Return (X, Y) of the center of cell containing provided text 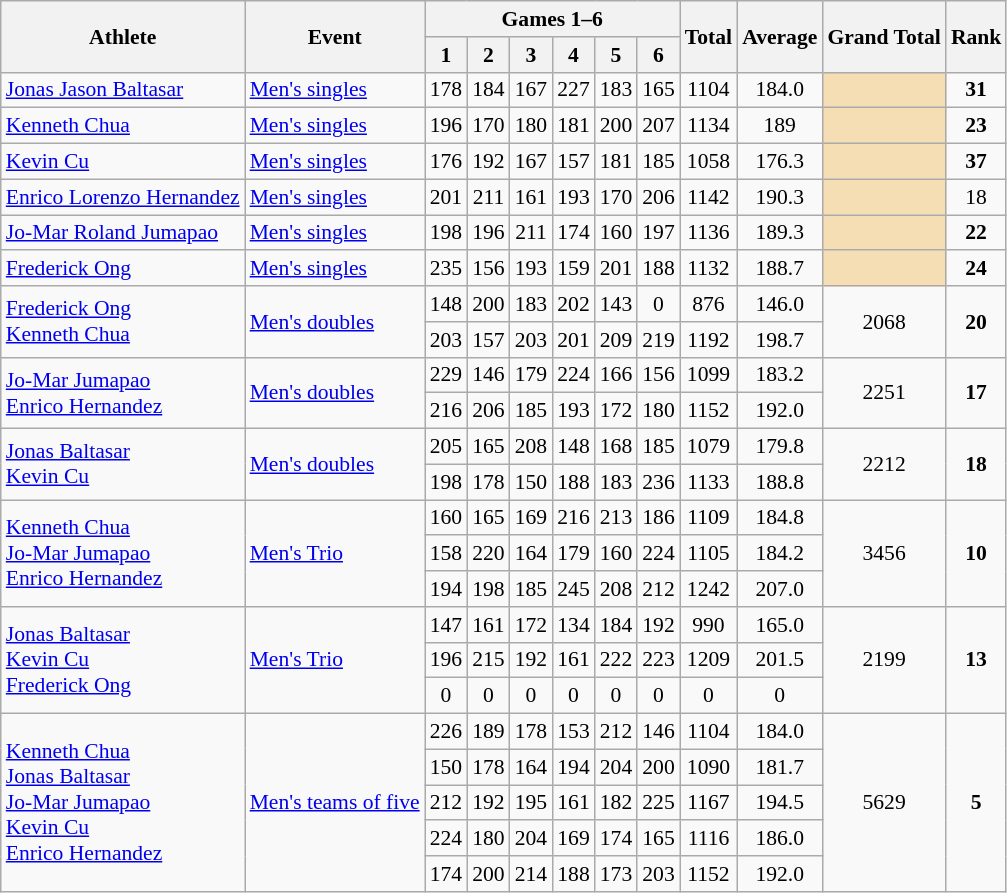
22 (976, 233)
182 (616, 803)
2068 (884, 322)
225 (658, 803)
1242 (708, 589)
190.3 (780, 197)
17 (976, 392)
146.0 (780, 304)
Jonas BaltasarKevin Cu (123, 464)
Kenneth ChuaJo-Mar JumapaoEnrico Hernandez (123, 554)
Frederick OngKenneth Chua (123, 322)
2 (488, 55)
1 (446, 55)
1167 (708, 803)
1133 (708, 482)
1090 (708, 767)
1136 (708, 233)
Frederick Ong (123, 269)
31 (976, 90)
188.8 (780, 482)
10 (976, 554)
24 (976, 269)
236 (658, 482)
13 (976, 660)
1209 (708, 660)
134 (574, 625)
990 (708, 625)
198.7 (780, 340)
Enrico Lorenzo Hernandez (123, 197)
Jo-Mar Roland Jumapao (123, 233)
215 (488, 660)
23 (976, 126)
166 (616, 375)
876 (708, 304)
Kenneth ChuaJonas BaltasarJo-Mar JumapaoKevin CuEnrico Hernandez (123, 803)
Jonas Jason Baltasar (123, 90)
1105 (708, 554)
Average (780, 36)
Grand Total (884, 36)
207 (658, 126)
2199 (884, 660)
1099 (708, 375)
188.7 (780, 269)
226 (446, 732)
195 (532, 803)
20 (976, 322)
1116 (708, 839)
Total (708, 36)
1134 (708, 126)
229 (446, 375)
184.2 (780, 554)
219 (658, 340)
179.8 (780, 447)
159 (574, 269)
1079 (708, 447)
Jo-Mar JumapaoEnrico Hernandez (123, 392)
1058 (708, 162)
4 (574, 55)
Men's teams of five (335, 803)
186.0 (780, 839)
181.7 (780, 767)
2212 (884, 464)
202 (574, 304)
222 (616, 660)
168 (616, 447)
194.5 (780, 803)
183.2 (780, 375)
213 (616, 518)
227 (574, 90)
Kevin Cu (123, 162)
1132 (708, 269)
186 (658, 518)
Rank (976, 36)
158 (446, 554)
184.8 (780, 518)
Jonas BaltasarKevin CuFrederick Ong (123, 660)
173 (616, 874)
6 (658, 55)
Games 1–6 (552, 19)
1109 (708, 518)
223 (658, 660)
37 (976, 162)
3 (532, 55)
189.3 (780, 233)
Event (335, 36)
205 (446, 447)
214 (532, 874)
1192 (708, 340)
2251 (884, 392)
176 (446, 162)
220 (488, 554)
165.0 (780, 625)
3456 (884, 554)
Kenneth Chua (123, 126)
245 (574, 589)
197 (658, 233)
Athlete (123, 36)
235 (446, 269)
209 (616, 340)
147 (446, 625)
207.0 (780, 589)
1142 (708, 197)
143 (616, 304)
201.5 (780, 660)
5629 (884, 803)
153 (574, 732)
176.3 (780, 162)
